Determine the [X, Y] coordinate at the center of the cell enclosing the given text.  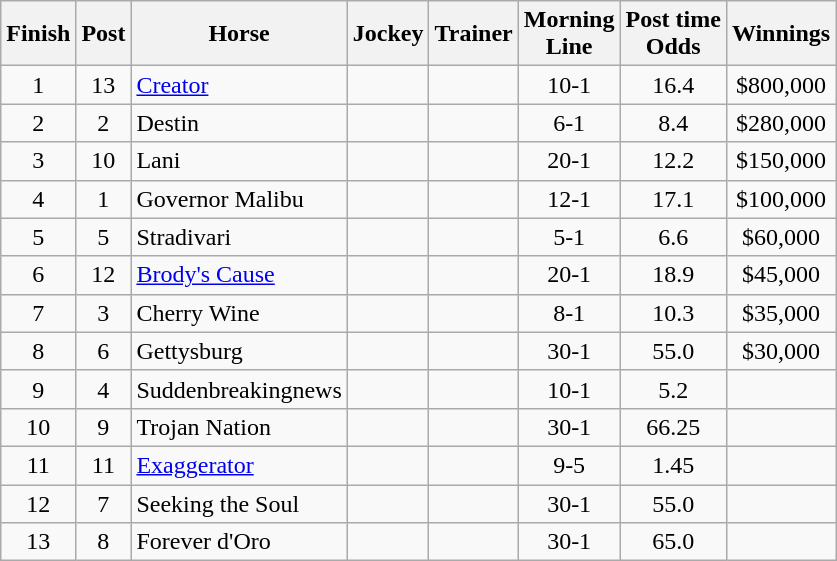
Suddenbreakingnews [239, 389]
12-1 [569, 199]
$800,000 [780, 85]
Brody's Cause [239, 275]
1.45 [673, 465]
$35,000 [780, 313]
Trojan Nation [239, 427]
18.9 [673, 275]
12.2 [673, 161]
6-1 [569, 123]
Post [104, 34]
6.6 [673, 237]
Winnings [780, 34]
$280,000 [780, 123]
Finish [38, 34]
Seeking the Soul [239, 503]
$100,000 [780, 199]
Lani [239, 161]
5-1 [569, 237]
Exaggerator [239, 465]
Horse [239, 34]
Gettysburg [239, 351]
$60,000 [780, 237]
65.0 [673, 542]
8-1 [569, 313]
10.3 [673, 313]
9-5 [569, 465]
Cherry Wine [239, 313]
$30,000 [780, 351]
Stradivari [239, 237]
Destin [239, 123]
Trainer [474, 34]
Post timeOdds [673, 34]
8.4 [673, 123]
Jockey [388, 34]
Creator [239, 85]
17.1 [673, 199]
$45,000 [780, 275]
$150,000 [780, 161]
MorningLine [569, 34]
Governor Malibu [239, 199]
16.4 [673, 85]
66.25 [673, 427]
Forever d'Oro [239, 542]
5.2 [673, 389]
